Provide the [X, Y] coordinate of the cell's center where the given text is located.  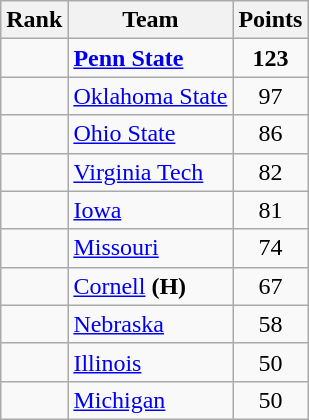
Missouri [150, 248]
Team [150, 20]
Iowa [150, 210]
Ohio State [150, 134]
Illinois [150, 362]
74 [270, 248]
Virginia Tech [150, 172]
67 [270, 286]
123 [270, 58]
97 [270, 96]
Cornell (H) [150, 286]
81 [270, 210]
Penn State [150, 58]
82 [270, 172]
Points [270, 20]
58 [270, 324]
Rank [34, 20]
86 [270, 134]
Michigan [150, 400]
Oklahoma State [150, 96]
Nebraska [150, 324]
